From the cell containing the given text, extract its center point as [X, Y] coordinate. 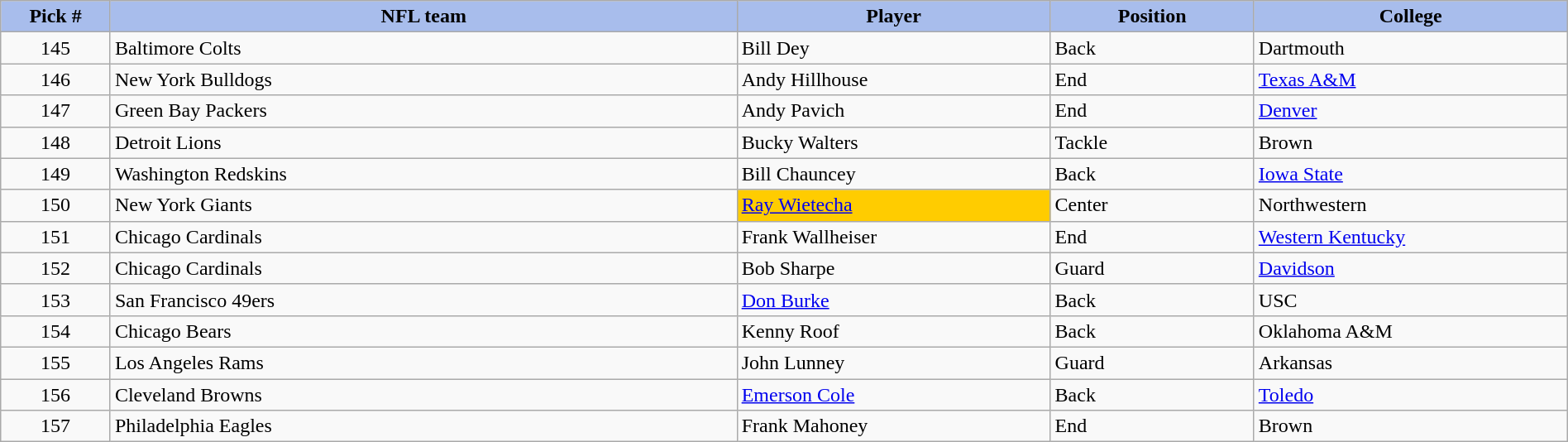
150 [56, 205]
Bucky Walters [893, 142]
152 [56, 268]
Bill Dey [893, 48]
145 [56, 48]
Kenny Roof [893, 331]
148 [56, 142]
Denver [1411, 111]
Frank Mahoney [893, 426]
Frank Wallheiser [893, 237]
Center [1152, 205]
Andy Pavich [893, 111]
College [1411, 17]
John Lunney [893, 363]
154 [56, 331]
Cleveland Browns [423, 395]
147 [56, 111]
New York Giants [423, 205]
USC [1411, 300]
155 [56, 363]
Arkansas [1411, 363]
Oklahoma A&M [1411, 331]
157 [56, 426]
153 [56, 300]
Andy Hillhouse [893, 79]
Iowa State [1411, 174]
Western Kentucky [1411, 237]
Pick # [56, 17]
Ray Wietecha [893, 205]
146 [56, 79]
Position [1152, 17]
Toledo [1411, 395]
Washington Redskins [423, 174]
San Francisco 49ers [423, 300]
Bill Chauncey [893, 174]
151 [56, 237]
156 [56, 395]
Tackle [1152, 142]
Los Angeles Rams [423, 363]
NFL team [423, 17]
Chicago Bears [423, 331]
Baltimore Colts [423, 48]
Don Burke [893, 300]
149 [56, 174]
Philadelphia Eagles [423, 426]
Texas A&M [1411, 79]
Detroit Lions [423, 142]
Green Bay Packers [423, 111]
Northwestern [1411, 205]
New York Bulldogs [423, 79]
Emerson Cole [893, 395]
Player [893, 17]
Bob Sharpe [893, 268]
Davidson [1411, 268]
Dartmouth [1411, 48]
